Extract the [x, y] coordinate from the center of the cell holding the provided text.  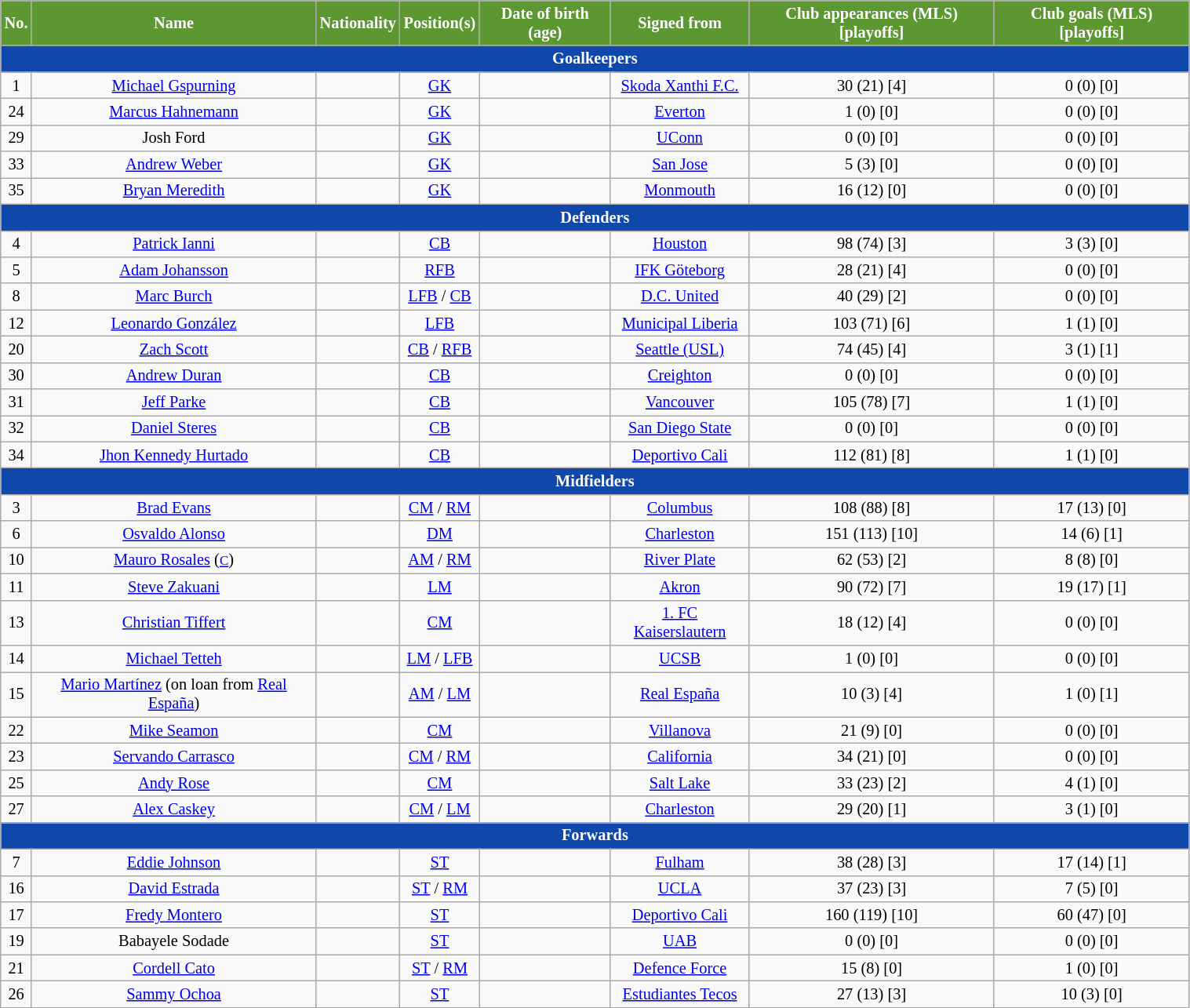
151 (113) [10] [872, 534]
Alex Caskey [173, 810]
Sammy Ochoa [173, 994]
27 (13) [3] [872, 994]
5 (3) [0] [872, 165]
IFK Göteborg [679, 270]
Michael Tetteh [173, 658]
17 [16, 915]
Goalkeepers [595, 59]
Servando Carrasco [173, 756]
Everton [679, 111]
Jhon Kennedy Hurtado [173, 455]
Steve Zakuani [173, 587]
Nationality [358, 23]
37 (23) [3] [872, 889]
98 (74) [3] [872, 244]
5 [16, 270]
LFB / CB [439, 297]
14 [16, 658]
Patrick Ianni [173, 244]
Mario Martínez (on loan from Real España) [173, 694]
32 [16, 428]
8 [16, 297]
Signed from [679, 23]
105 (78) [7] [872, 402]
10 [16, 560]
Brad Evans [173, 508]
Forwards [595, 835]
1 (0) [1] [1092, 694]
Vancouver [679, 402]
11 [16, 587]
CM / LM [439, 810]
14 (6) [1] [1092, 534]
10 (3) [0] [1092, 994]
Municipal Liberia [679, 323]
Marcus Hahnemann [173, 111]
4 (1) [0] [1092, 783]
17 (13) [0] [1092, 508]
15 [16, 694]
27 [16, 810]
12 [16, 323]
Daniel Steres [173, 428]
AM / LM [439, 694]
74 (45) [4] [872, 349]
28 (21) [4] [872, 270]
90 (72) [7] [872, 587]
Creighton [679, 376]
Andy Rose [173, 783]
LM [439, 587]
13 [16, 623]
UConn [679, 138]
7 (5) [0] [1092, 889]
Bryan Meredith [173, 191]
UCSB [679, 658]
Osvaldo Alonso [173, 534]
California [679, 756]
Christian Tiffert [173, 623]
3 (1) [1] [1092, 349]
D.C. United [679, 297]
Andrew Duran [173, 376]
Leonardo González [173, 323]
112 (81) [8] [872, 455]
Akron [679, 587]
Monmouth [679, 191]
60 (47) [0] [1092, 915]
AM / RM [439, 560]
1. FC Kaiserslautern [679, 623]
6 [16, 534]
29 [16, 138]
30 (21) [4] [872, 86]
Club goals (MLS) [playoffs] [1092, 23]
18 (12) [4] [872, 623]
Fredy Montero [173, 915]
26 [16, 994]
Club appearances (MLS) [playoffs] [872, 23]
38 (28) [3] [872, 862]
Midfielders [595, 481]
Skoda Xanthi F.C. [679, 86]
Josh Ford [173, 138]
Mauro Rosales (C) [173, 560]
Eddie Johnson [173, 862]
Position(s) [439, 23]
Adam Johansson [173, 270]
3 (1) [0] [1092, 810]
Estudiantes Tecos [679, 994]
160 (119) [10] [872, 915]
19 (17) [1] [1092, 587]
33 [16, 165]
Real España [679, 694]
3 [16, 508]
Columbus [679, 508]
Seattle (USL) [679, 349]
20 [16, 349]
16 (12) [0] [872, 191]
Babayele Sodade [173, 941]
17 (14) [1] [1092, 862]
30 [16, 376]
Andrew Weber [173, 165]
22 [16, 730]
River Plate [679, 560]
Mike Seamon [173, 730]
62 (53) [2] [872, 560]
16 [16, 889]
Zach Scott [173, 349]
Fulham [679, 862]
19 [16, 941]
San Jose [679, 165]
24 [16, 111]
DM [439, 534]
San Diego State [679, 428]
LFB [439, 323]
Jeff Parke [173, 402]
35 [16, 191]
1 [16, 86]
Salt Lake [679, 783]
31 [16, 402]
10 (3) [4] [872, 694]
34 (21) [0] [872, 756]
Villanova [679, 730]
29 (20) [1] [872, 810]
4 [16, 244]
David Estrada [173, 889]
Cordell Cato [173, 968]
34 [16, 455]
25 [16, 783]
3 (3) [0] [1092, 244]
40 (29) [2] [872, 297]
7 [16, 862]
Date of birth (age) [544, 23]
CB / RFB [439, 349]
UCLA [679, 889]
No. [16, 23]
108 (88) [8] [872, 508]
33 (23) [2] [872, 783]
RFB [439, 270]
LM / LFB [439, 658]
UAB [679, 941]
Defence Force [679, 968]
8 (8) [0] [1092, 560]
23 [16, 756]
Michael Gspurning [173, 86]
Houston [679, 244]
Name [173, 23]
Defenders [595, 217]
15 (8) [0] [872, 968]
21 (9) [0] [872, 730]
Marc Burch [173, 297]
21 [16, 968]
103 (71) [6] [872, 323]
